Scan for the cell matching the given text and deliver its [X, Y] coordinate at center. 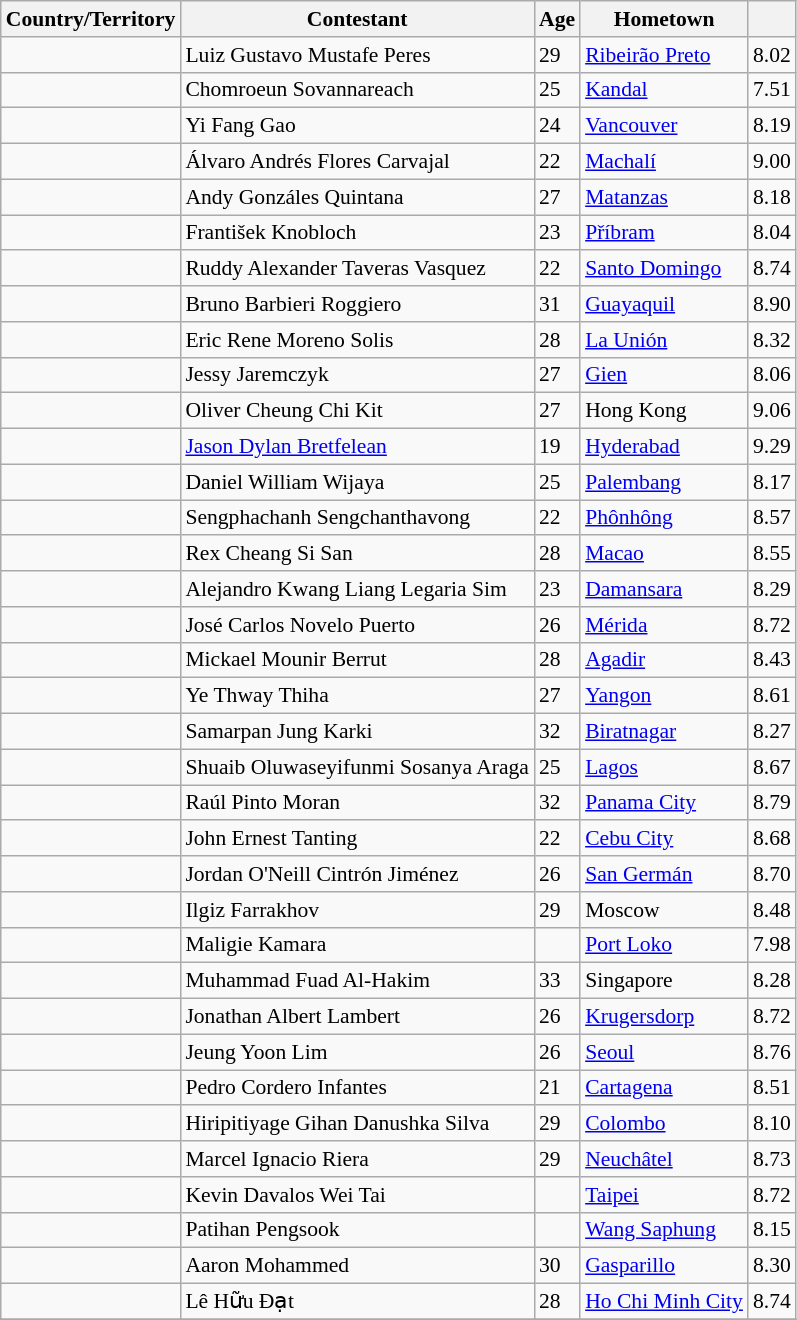
8.27 [772, 732]
Hyderabad [664, 447]
Kandal [664, 90]
Bruno Barbieri Roggiero [357, 304]
Jeung Yoon Lim [357, 1052]
19 [557, 447]
8.10 [772, 1124]
Ruddy Alexander Taveras Vasquez [357, 269]
8.15 [772, 1230]
8.55 [772, 554]
Jonathan Albert Lambert [357, 1017]
8.67 [772, 767]
Gien [664, 375]
Hong Kong [664, 411]
Contestant [357, 19]
Mickael Mounir Berrut [357, 660]
Luiz Gustavo Mustafe Peres [357, 55]
Ye Thway Thiha [357, 696]
Macao [664, 554]
Daniel William Wijaya [357, 482]
Jessy Jaremczyk [357, 375]
Phônhông [664, 518]
Santo Domingo [664, 269]
Lê Hữu Đạt [357, 1302]
Damansara [664, 589]
Guayaquil [664, 304]
Pedro Cordero Infantes [357, 1088]
8.73 [772, 1159]
Hiripitiyage Gihan Danushka Silva [357, 1124]
8.18 [772, 197]
Samarpan Jung Karki [357, 732]
8.68 [772, 839]
30 [557, 1266]
Mérida [664, 625]
8.51 [772, 1088]
Příbram [664, 233]
Marcel Ignacio Riera [357, 1159]
9.00 [772, 162]
Eric Rene Moreno Solis [357, 340]
San Germán [664, 874]
Hometown [664, 19]
Ilgiz Farrakhov [357, 910]
Lagos [664, 767]
8.79 [772, 803]
La Unión [664, 340]
8.48 [772, 910]
Neuchâtel [664, 1159]
Patihan Pengsook [357, 1230]
Shuaib Oluwaseyifunmi Sosanya Araga [357, 767]
Biratnagar [664, 732]
Moscow [664, 910]
Krugersdorp [664, 1017]
8.57 [772, 518]
Jason Dylan Bretfelean [357, 447]
24 [557, 126]
Gasparillo [664, 1266]
Port Loko [664, 945]
Cebu City [664, 839]
Rex Cheang Si San [357, 554]
Raúl Pinto Moran [357, 803]
8.06 [772, 375]
Oliver Cheung Chi Kit [357, 411]
31 [557, 304]
8.04 [772, 233]
8.28 [772, 981]
František Knobloch [357, 233]
8.90 [772, 304]
Wang Saphung [664, 1230]
Taipei [664, 1195]
8.30 [772, 1266]
8.19 [772, 126]
9.06 [772, 411]
8.70 [772, 874]
Colombo [664, 1124]
Kevin Davalos Wei Tai [357, 1195]
21 [557, 1088]
Álvaro Andrés Flores Carvajal [357, 162]
Sengphachanh Sengchanthavong [357, 518]
Palembang [664, 482]
8.76 [772, 1052]
8.02 [772, 55]
Singapore [664, 981]
Ho Chi Minh City [664, 1302]
Cartagena [664, 1088]
John Ernest Tanting [357, 839]
Chomroeun Sovannareach [357, 90]
33 [557, 981]
Jordan O'Neill Cintrón Jiménez [357, 874]
Yangon [664, 696]
Ribeirão Preto [664, 55]
7.98 [772, 945]
Panama City [664, 803]
8.43 [772, 660]
José Carlos Novelo Puerto [357, 625]
Aaron Mohammed [357, 1266]
7.51 [772, 90]
Muhammad Fuad Al-Hakim [357, 981]
Country/Territory [91, 19]
Agadir [664, 660]
Maligie Kamara [357, 945]
Matanzas [664, 197]
Alejandro Kwang Liang Legaria Sim [357, 589]
Andy Gonzáles Quintana [357, 197]
8.29 [772, 589]
Machalí [664, 162]
8.17 [772, 482]
Seoul [664, 1052]
8.61 [772, 696]
Vancouver [664, 126]
9.29 [772, 447]
Yi Fang Gao [357, 126]
8.32 [772, 340]
Age [557, 19]
